Find where the given text appears and provide that cell's center as [x, y] coordinate. 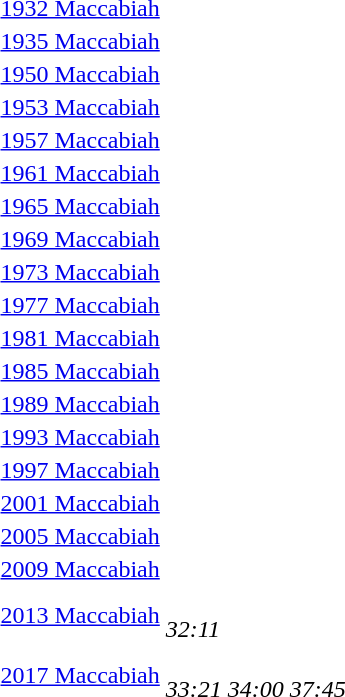
32:11 [194, 616]
